Identify which cell holds the provided text, then report its (x, y) central coordinate. 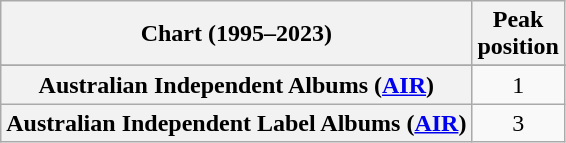
Peakposition (518, 34)
Australian Independent Label Albums (AIR) (236, 123)
Australian Independent Albums (AIR) (236, 85)
1 (518, 85)
Chart (1995–2023) (236, 34)
3 (518, 123)
